Locate the cell with the specified text and output its (X, Y) center coordinate. 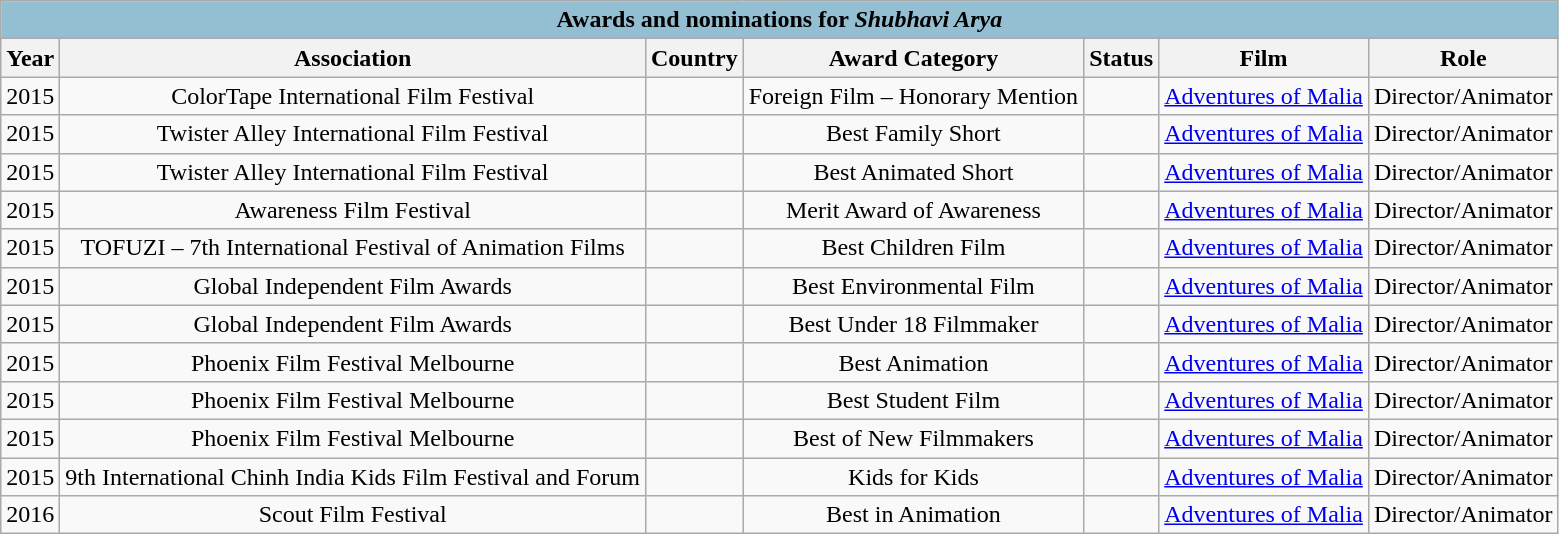
TOFUZI – 7th International Festival of Animation Films (353, 248)
Scout Film Festival (353, 515)
2016 (30, 515)
ColorTape International Film Festival (353, 96)
Association (353, 58)
Year (30, 58)
Best Family Short (913, 134)
9th International Chinh India Kids Film Festival and Forum (353, 477)
Best Animated Short (913, 172)
Film (1264, 58)
Best Animation (913, 362)
Kids for Kids (913, 477)
Merit Award of Awareness (913, 210)
Best of New Filmmakers (913, 438)
Foreign Film – Honorary Mention (913, 96)
Best Under 18 Filmmaker (913, 324)
Best Student Film (913, 400)
Best Children Film (913, 248)
Best Environmental Film (913, 286)
Status (1122, 58)
Best in Animation (913, 515)
Awards and nominations for Shubhavi Arya (780, 20)
Award Category (913, 58)
Country (694, 58)
Awareness Film Festival (353, 210)
Role (1463, 58)
